Locate the cell with the specified text and output its [X, Y] center coordinate. 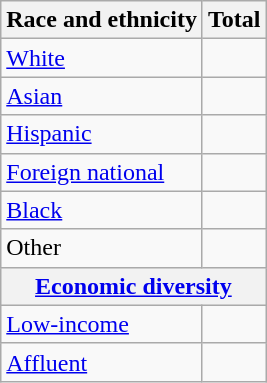
Foreign national [102, 172]
Other [102, 248]
Economic diversity [134, 286]
Affluent [102, 362]
Total [234, 20]
Black [102, 210]
Hispanic [102, 134]
Asian [102, 96]
Race and ethnicity [102, 20]
White [102, 58]
Low-income [102, 324]
